For the text-containing cell, return its midpoint in [X, Y] coordinate format. 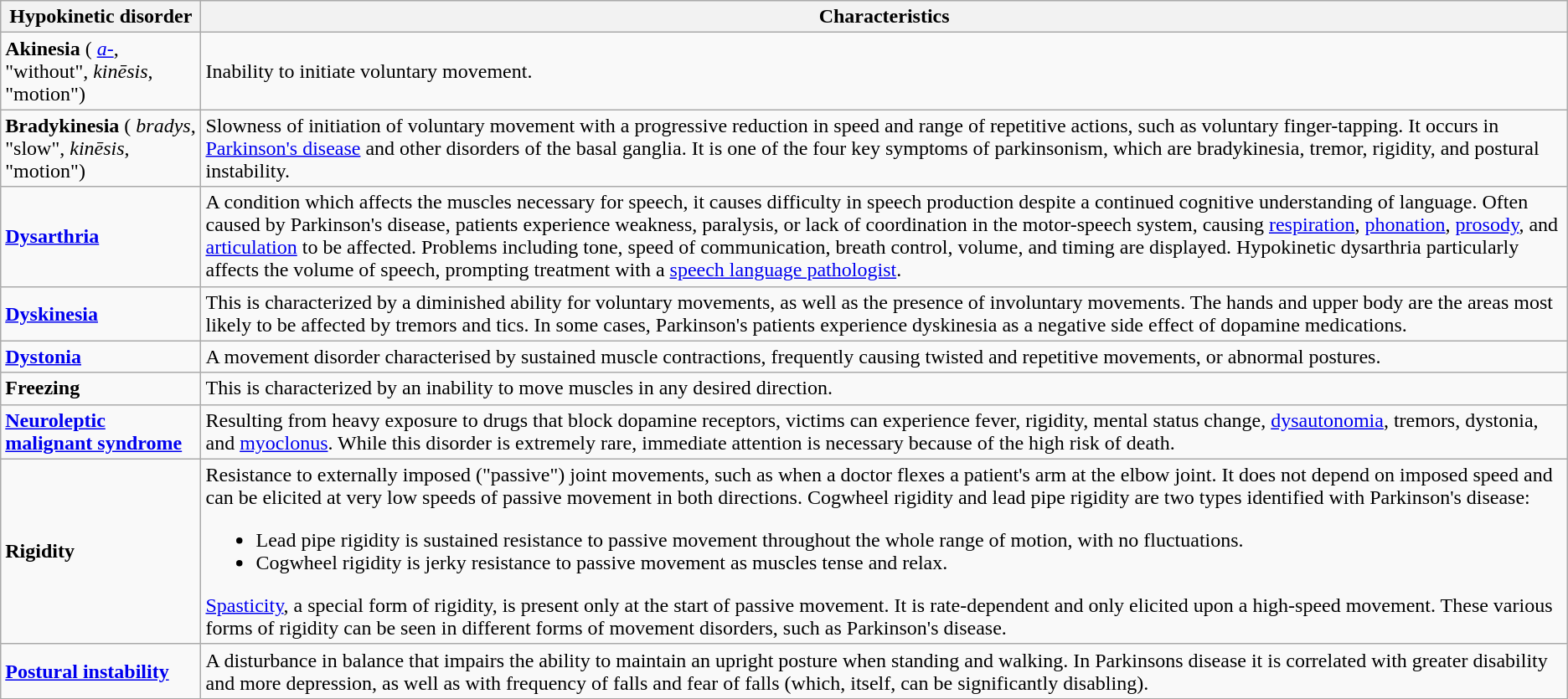
A movement disorder characterised by sustained muscle contractions, frequently causing twisted and repetitive movements, or abnormal postures. [885, 357]
Bradykinesia ( bradys, "slow", kinēsis, "motion") [101, 148]
Neuroleptic malignant syndrome [101, 432]
Dyskinesia [101, 313]
Rigidity [101, 551]
Dystonia [101, 357]
Inability to initiate voluntary movement. [885, 71]
Freezing [101, 388]
This is characterized by an inability to move muscles in any desired direction. [885, 388]
Characteristics [885, 17]
Postural instability [101, 671]
Hypokinetic disorder [101, 17]
Akinesia ( a-, "without", kinēsis, "motion") [101, 71]
Dysarthria [101, 236]
